Identify which cell holds the provided text, then report its (X, Y) central coordinate. 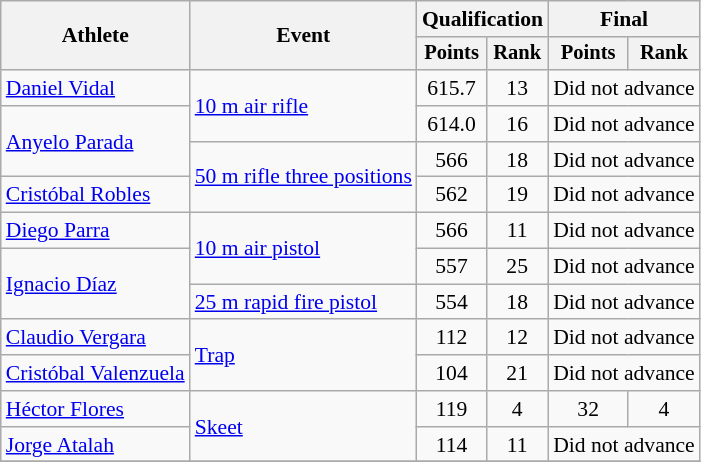
11 (517, 231)
615.7 (452, 88)
Trap (304, 356)
Diego Parra (96, 231)
Héctor Flores (96, 409)
Anyelo Parada (96, 142)
Event (304, 36)
21 (517, 373)
25 (517, 267)
Athlete (96, 36)
Cristóbal Valenzuela (96, 373)
562 (452, 195)
10 m air pistol (304, 248)
Qualification (482, 19)
119 (452, 409)
112 (452, 338)
614.0 (452, 124)
104 (452, 373)
10 m air rifle (304, 106)
Cristóbal Robles (96, 195)
25 m rapid fire pistol (304, 302)
557 (452, 267)
32 (588, 409)
16 (517, 124)
12 (517, 338)
50 m rifle three positions (304, 178)
Daniel Vidal (96, 88)
19 (517, 195)
Ignacio Díaz (96, 284)
13 (517, 88)
Claudio Vergara (96, 338)
554 (452, 302)
Final (624, 19)
Skeet (304, 426)
